Output the [x, y] coordinate of the center of the cell containing the given text.  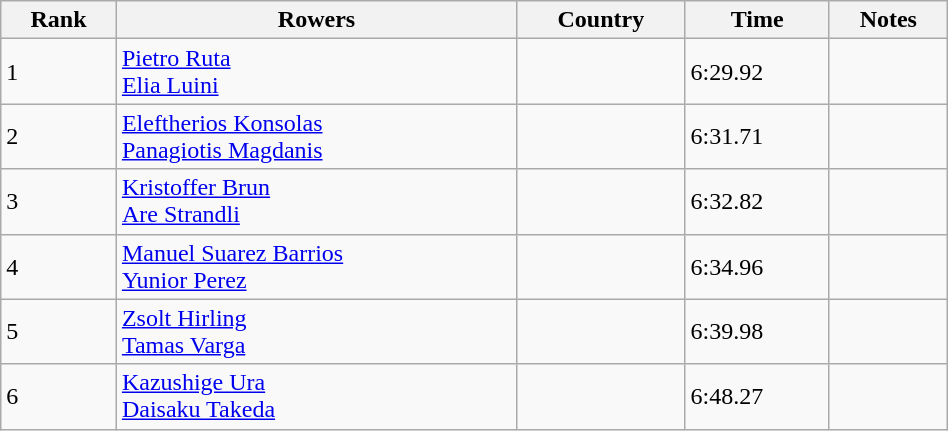
5 [59, 332]
1 [59, 72]
Kazushige UraDaisaku Takeda [316, 396]
6:31.71 [757, 136]
4 [59, 266]
6:39.98 [757, 332]
Time [757, 20]
Country [601, 20]
Eleftherios KonsolasPanagiotis Magdanis [316, 136]
3 [59, 202]
Zsolt HirlingTamas Varga [316, 332]
6:29.92 [757, 72]
Kristoffer BrunAre Strandli [316, 202]
Notes [888, 20]
6:32.82 [757, 202]
6:48.27 [757, 396]
2 [59, 136]
6:34.96 [757, 266]
6 [59, 396]
Rowers [316, 20]
Rank [59, 20]
Manuel Suarez BarriosYunior Perez [316, 266]
Pietro RutaElia Luini [316, 72]
